Capture the cell that displays the provided text and extract its [x, y] central coordinate. 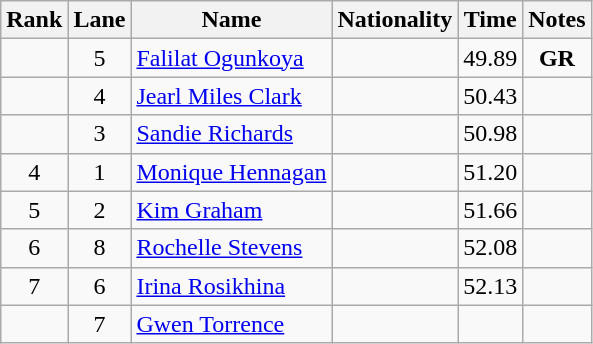
Nationality [395, 20]
Falilat Ogunkoya [232, 58]
3 [100, 134]
8 [100, 248]
Name [232, 20]
49.89 [490, 58]
51.20 [490, 172]
51.66 [490, 210]
Rochelle Stevens [232, 248]
Rank [34, 20]
52.08 [490, 248]
Kim Graham [232, 210]
Time [490, 20]
Jearl Miles Clark [232, 96]
Notes [557, 20]
2 [100, 210]
52.13 [490, 286]
Monique Hennagan [232, 172]
Sandie Richards [232, 134]
50.98 [490, 134]
Gwen Torrence [232, 324]
Lane [100, 20]
GR [557, 58]
50.43 [490, 96]
1 [100, 172]
Irina Rosikhina [232, 286]
